Provide the [X, Y] coordinate of the cell's center where the given text is located.  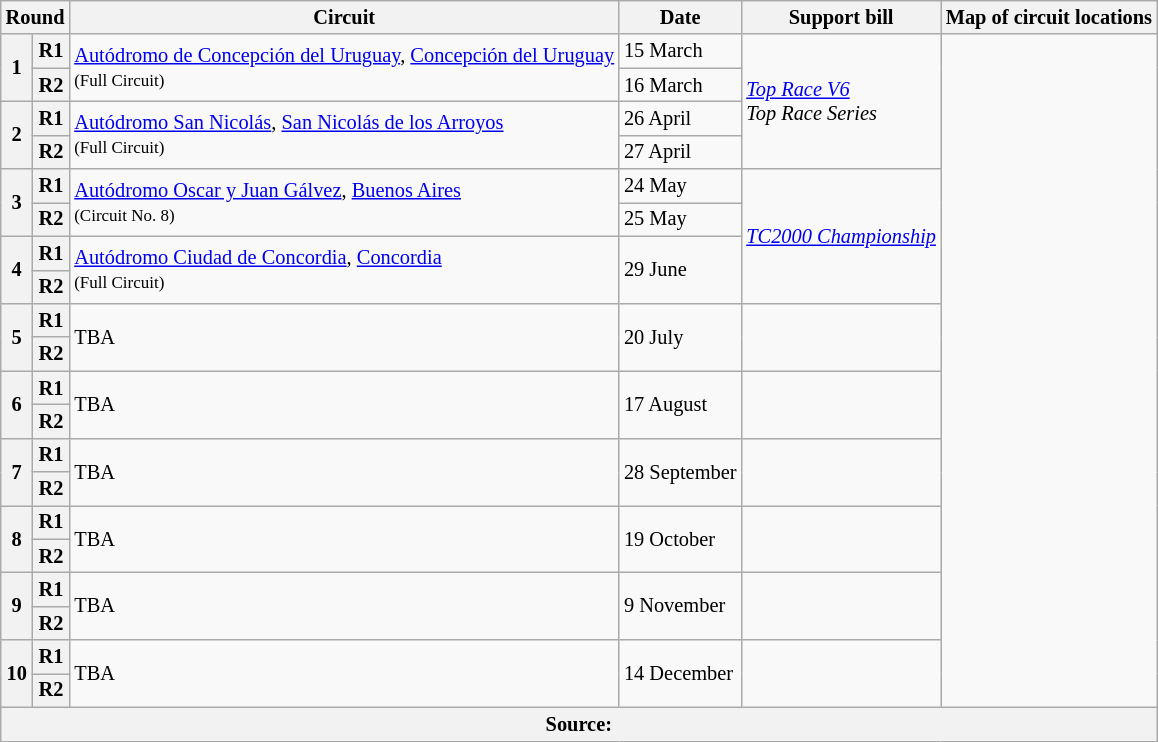
10 [17, 674]
16 March [680, 85]
Map of circuit locations [1049, 17]
8 [17, 538]
7 [17, 472]
Date [680, 17]
6 [17, 404]
29 June [680, 270]
Source: [579, 724]
9 November [680, 606]
Round [36, 17]
Support bill [840, 17]
1 [17, 68]
25 May [680, 219]
2 [17, 134]
Autódromo de Concepción del Uruguay, Concepción del Uruguay(Full Circuit) [344, 68]
14 December [680, 674]
20 July [680, 336]
26 April [680, 118]
5 [17, 336]
24 May [680, 186]
9 [17, 606]
Autódromo Oscar y Juan Gálvez, Buenos Aires(Circuit No. 8) [344, 202]
27 April [680, 152]
TC2000 Championship [840, 236]
Top Race V6Top Race Series [840, 102]
Circuit [344, 17]
4 [17, 270]
Autódromo Ciudad de Concordia, Concordia(Full Circuit) [344, 270]
17 August [680, 404]
28 September [680, 472]
3 [17, 202]
15 March [680, 51]
Autódromo San Nicolás, San Nicolás de los Arroyos(Full Circuit) [344, 134]
19 October [680, 538]
